Locate the cell with the specified text and output its [X, Y] center coordinate. 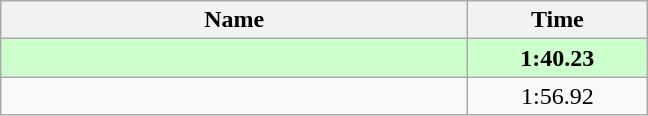
1:56.92 [558, 96]
Time [558, 20]
1:40.23 [558, 58]
Name [234, 20]
